Pinpoint the cell where the given text exists, returning its (x, y) midpoint coordinate. 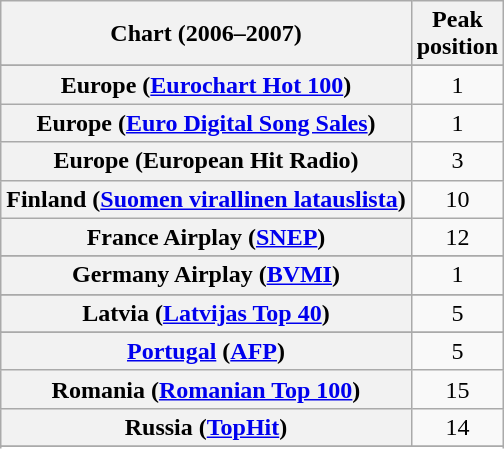
Germany Airplay (BVMI) (206, 275)
Latvia (Latvijas Top 40) (206, 313)
Europe (Eurochart Hot 100) (206, 85)
Russia (TopHit) (206, 427)
Romania (Romanian Top 100) (206, 389)
12 (457, 237)
France Airplay (SNEP) (206, 237)
Europe (European Hit Radio) (206, 161)
14 (457, 427)
3 (457, 161)
10 (457, 199)
Finland (Suomen virallinen latauslista) (206, 199)
Portugal (AFP) (206, 351)
Peakposition (457, 34)
15 (457, 389)
Europe (Euro Digital Song Sales) (206, 123)
Chart (2006–2007) (206, 34)
